Capture the cell that displays the provided text and extract its (x, y) central coordinate. 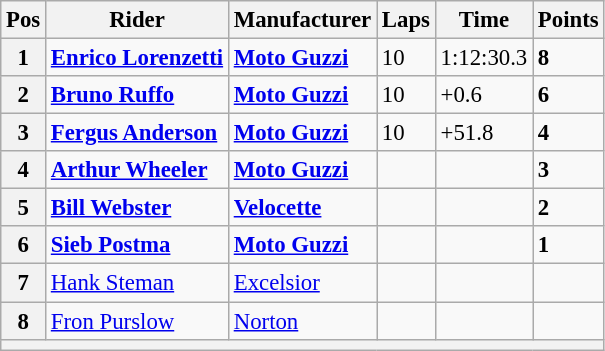
Fron Purslow (138, 321)
Manufacturer (302, 20)
Points (568, 20)
Enrico Lorenzetti (138, 58)
7 (24, 283)
+0.6 (484, 95)
Sieb Postma (138, 245)
Bill Webster (138, 208)
Norton (302, 321)
Rider (138, 20)
Excelsior (302, 283)
Time (484, 20)
Velocette (302, 208)
5 (24, 208)
Laps (406, 20)
+51.8 (484, 133)
Fergus Anderson (138, 133)
Pos (24, 20)
Bruno Ruffo (138, 95)
1:12:30.3 (484, 58)
Arthur Wheeler (138, 170)
Hank Steman (138, 283)
